Pinpoint the cell where the given text exists, returning its [x, y] midpoint coordinate. 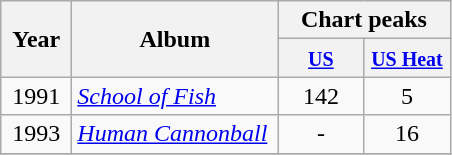
Chart peaks [364, 20]
16 [407, 134]
Year [36, 39]
1993 [36, 134]
- [321, 134]
School of Fish [175, 96]
US [321, 58]
5 [407, 96]
Human Cannonball [175, 134]
1991 [36, 96]
142 [321, 96]
Album [175, 39]
US Heat [407, 58]
